Detect which cell encompasses the target text, then output its (x, y) center coordinate. 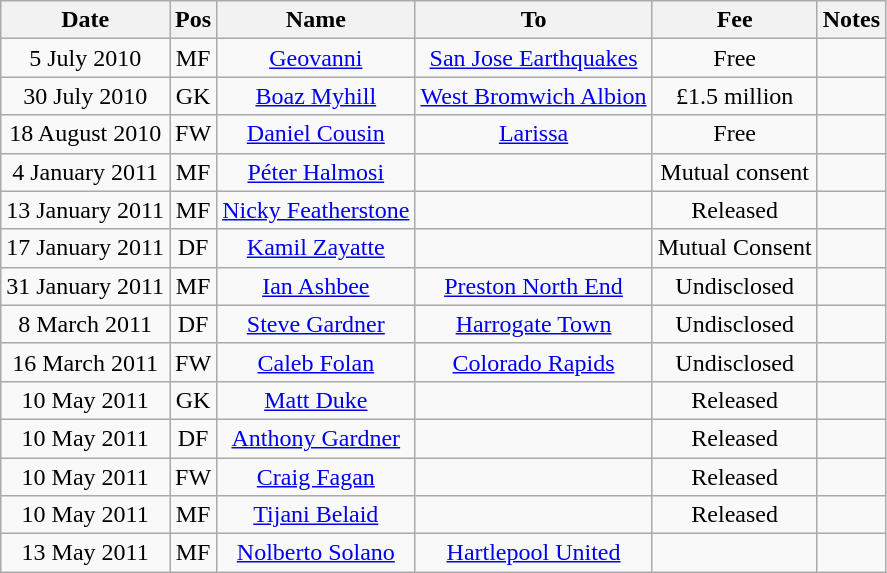
13 January 2011 (86, 210)
Name (316, 20)
Ian Ashbee (316, 286)
13 May 2011 (86, 553)
Pos (194, 20)
4 January 2011 (86, 172)
Caleb Folan (316, 362)
To (534, 20)
Péter Halmosi (316, 172)
£1.5 million (734, 96)
Daniel Cousin (316, 134)
Nolberto Solano (316, 553)
Nicky Featherstone (316, 210)
Colorado Rapids (534, 362)
31 January 2011 (86, 286)
Hartlepool United (534, 553)
30 July 2010 (86, 96)
Date (86, 20)
Craig Fagan (316, 477)
Harrogate Town (534, 324)
Notes (851, 20)
Tijani Belaid (316, 515)
Fee (734, 20)
Mutual Consent (734, 248)
Preston North End (534, 286)
Kamil Zayatte (316, 248)
5 July 2010 (86, 58)
San Jose Earthquakes (534, 58)
16 March 2011 (86, 362)
Larissa (534, 134)
West Bromwich Albion (534, 96)
Matt Duke (316, 400)
Geovanni (316, 58)
Boaz Myhill (316, 96)
17 January 2011 (86, 248)
Steve Gardner (316, 324)
8 March 2011 (86, 324)
Anthony Gardner (316, 438)
Mutual consent (734, 172)
18 August 2010 (86, 134)
